Return (x, y) of the center of cell containing provided text 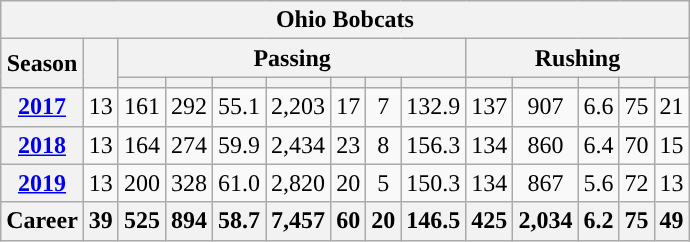
5 (384, 183)
150.3 (434, 183)
146.5 (434, 221)
137 (490, 107)
60 (348, 221)
274 (188, 145)
425 (490, 221)
200 (142, 183)
525 (142, 221)
39 (100, 221)
8 (384, 145)
17 (348, 107)
132.9 (434, 107)
Season (42, 64)
2,203 (298, 107)
Rushing (578, 58)
860 (546, 145)
2,034 (546, 221)
23 (348, 145)
867 (546, 183)
7,457 (298, 221)
2,434 (298, 145)
Passing (292, 58)
161 (142, 107)
6.6 (598, 107)
164 (142, 145)
70 (636, 145)
49 (672, 221)
292 (188, 107)
72 (636, 183)
2017 (42, 107)
2018 (42, 145)
Career (42, 221)
59.9 (240, 145)
6.2 (598, 221)
61.0 (240, 183)
6.4 (598, 145)
328 (188, 183)
894 (188, 221)
156.3 (434, 145)
2,820 (298, 183)
2019 (42, 183)
21 (672, 107)
7 (384, 107)
907 (546, 107)
5.6 (598, 183)
Ohio Bobcats (345, 20)
58.7 (240, 221)
55.1 (240, 107)
15 (672, 145)
